Return the (x, y) coordinate for the center point of the cell that contains the specified text.  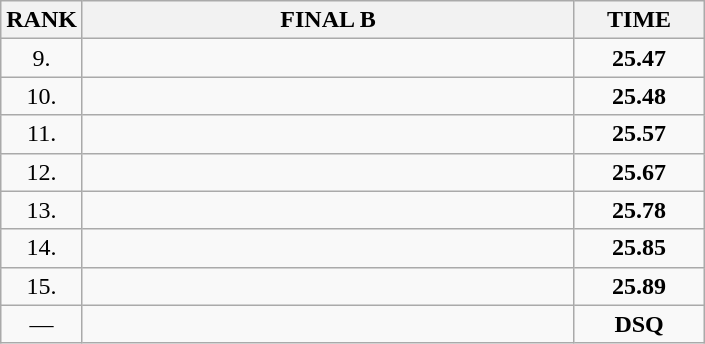
10. (42, 96)
11. (42, 134)
TIME (640, 20)
25.67 (640, 172)
25.78 (640, 210)
RANK (42, 20)
— (42, 324)
25.48 (640, 96)
25.57 (640, 134)
13. (42, 210)
25.89 (640, 286)
14. (42, 248)
FINAL B (328, 20)
25.47 (640, 58)
12. (42, 172)
15. (42, 286)
25.85 (640, 248)
DSQ (640, 324)
9. (42, 58)
